Extract the [x, y] coordinate from the center of the cell holding the provided text.  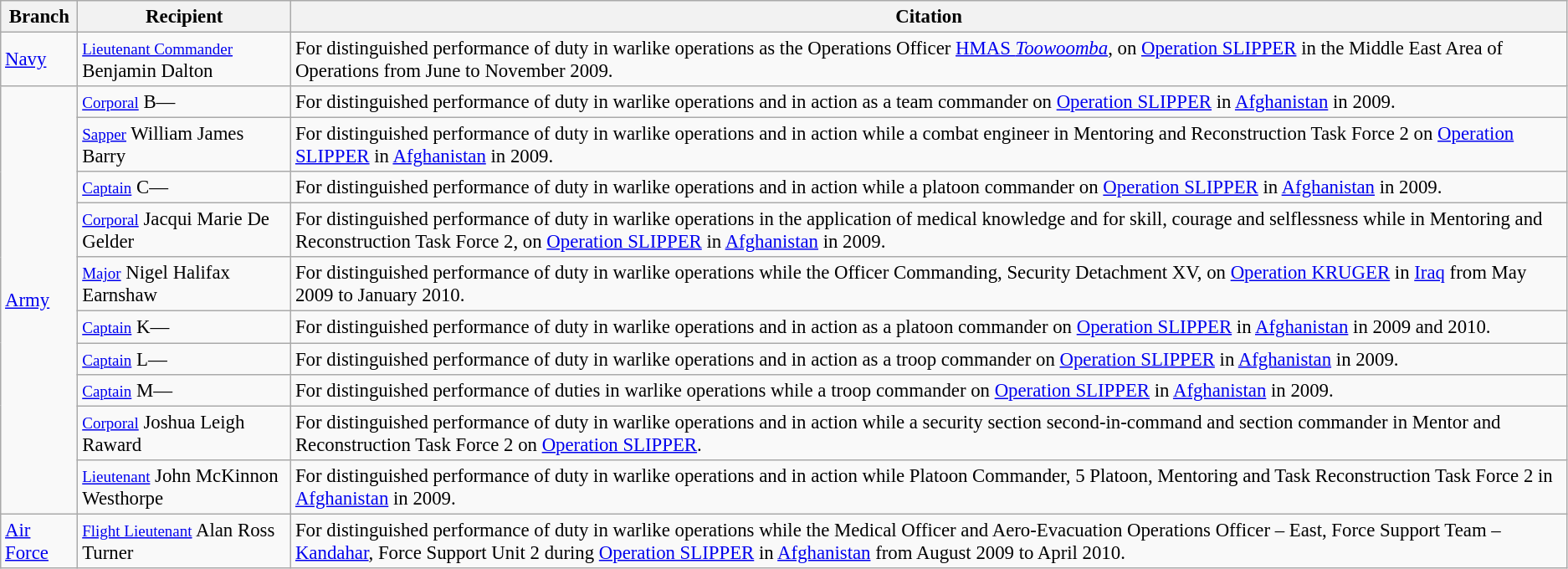
Lieutenant John McKinnon Westhorpe [184, 487]
Major Nigel Halifax Earnshaw [184, 284]
For distinguished performance of duty in warlike operations and in action as a troop commander on Operation SLIPPER in Afghanistan in 2009. [929, 359]
For distinguished performance of duties in warlike operations while a troop commander on Operation SLIPPER in Afghanistan in 2009. [929, 390]
Air Force [39, 541]
Corporal Jacqui Marie De Gelder [184, 231]
For distinguished performance of duty in warlike operations and in action as a team commander on Operation SLIPPER in Afghanistan in 2009. [929, 102]
Captain C— [184, 187]
Corporal Joshua Leigh Raward [184, 433]
Captain K— [184, 327]
For distinguished performance of duty in warlike operations and in action while a platoon commander on Operation SLIPPER in Afghanistan in 2009. [929, 187]
Sapper William James Barry [184, 146]
Navy [39, 60]
Flight Lieutenant Alan Ross Turner [184, 541]
Recipient [184, 17]
Captain L— [184, 359]
Captain M— [184, 390]
Citation [929, 17]
Branch [39, 17]
Lieutenant Commander Benjamin Dalton [184, 60]
Corporal B— [184, 102]
Army [39, 300]
